Pinpoint the cell where the given text exists, returning its (x, y) midpoint coordinate. 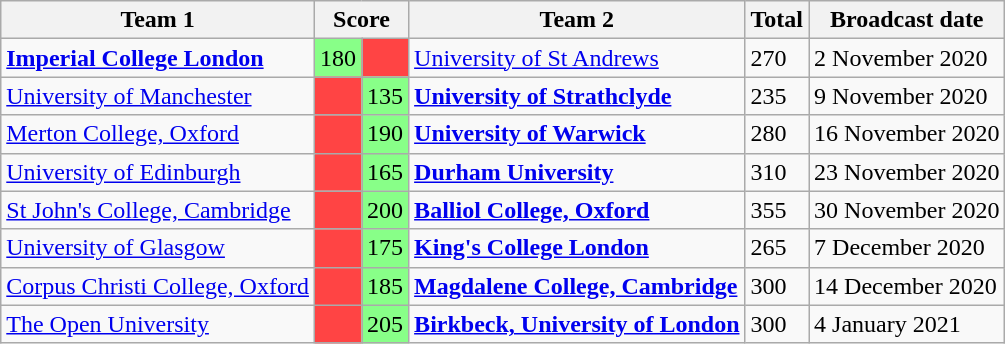
310 (777, 172)
Merton College, Oxford (158, 134)
4 January 2021 (907, 324)
University of Glasgow (158, 248)
135 (386, 96)
7 December 2020 (907, 248)
Birkbeck, University of London (577, 324)
185 (386, 286)
Corpus Christi College, Oxford (158, 286)
205 (386, 324)
University of Manchester (158, 96)
165 (386, 172)
Score (361, 20)
180 (338, 58)
The Open University (158, 324)
Imperial College London (158, 58)
St John's College, Cambridge (158, 210)
Team 1 (158, 20)
30 November 2020 (907, 210)
Broadcast date (907, 20)
16 November 2020 (907, 134)
University of Strathclyde (577, 96)
King's College London (577, 248)
14 December 2020 (907, 286)
235 (777, 96)
270 (777, 58)
280 (777, 134)
2 November 2020 (907, 58)
355 (777, 210)
23 November 2020 (907, 172)
Team 2 (577, 20)
9 November 2020 (907, 96)
Magdalene College, Cambridge (577, 286)
University of Edinburgh (158, 172)
Total (777, 20)
200 (386, 210)
Balliol College, Oxford (577, 210)
265 (777, 248)
University of St Andrews (577, 58)
University of Warwick (577, 134)
Durham University (577, 172)
175 (386, 248)
190 (386, 134)
